Pinpoint the cell where the given text exists, returning its (x, y) midpoint coordinate. 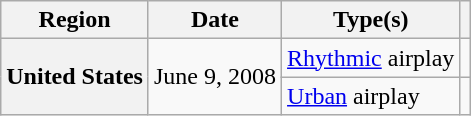
June 9, 2008 (214, 77)
Date (214, 20)
Rhythmic airplay (371, 58)
Region (75, 20)
Urban airplay (371, 96)
Type(s) (371, 20)
United States (75, 77)
